Determine the (X, Y) coordinate at the center of the cell enclosing the given text.  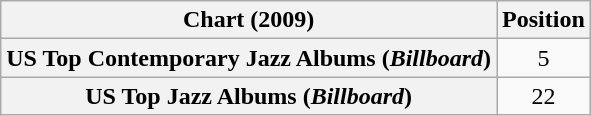
US Top Contemporary Jazz Albums (Billboard) (249, 58)
5 (544, 58)
22 (544, 96)
Chart (2009) (249, 20)
US Top Jazz Albums (Billboard) (249, 96)
Position (544, 20)
